Identify which cell holds the provided text, then report its [X, Y] central coordinate. 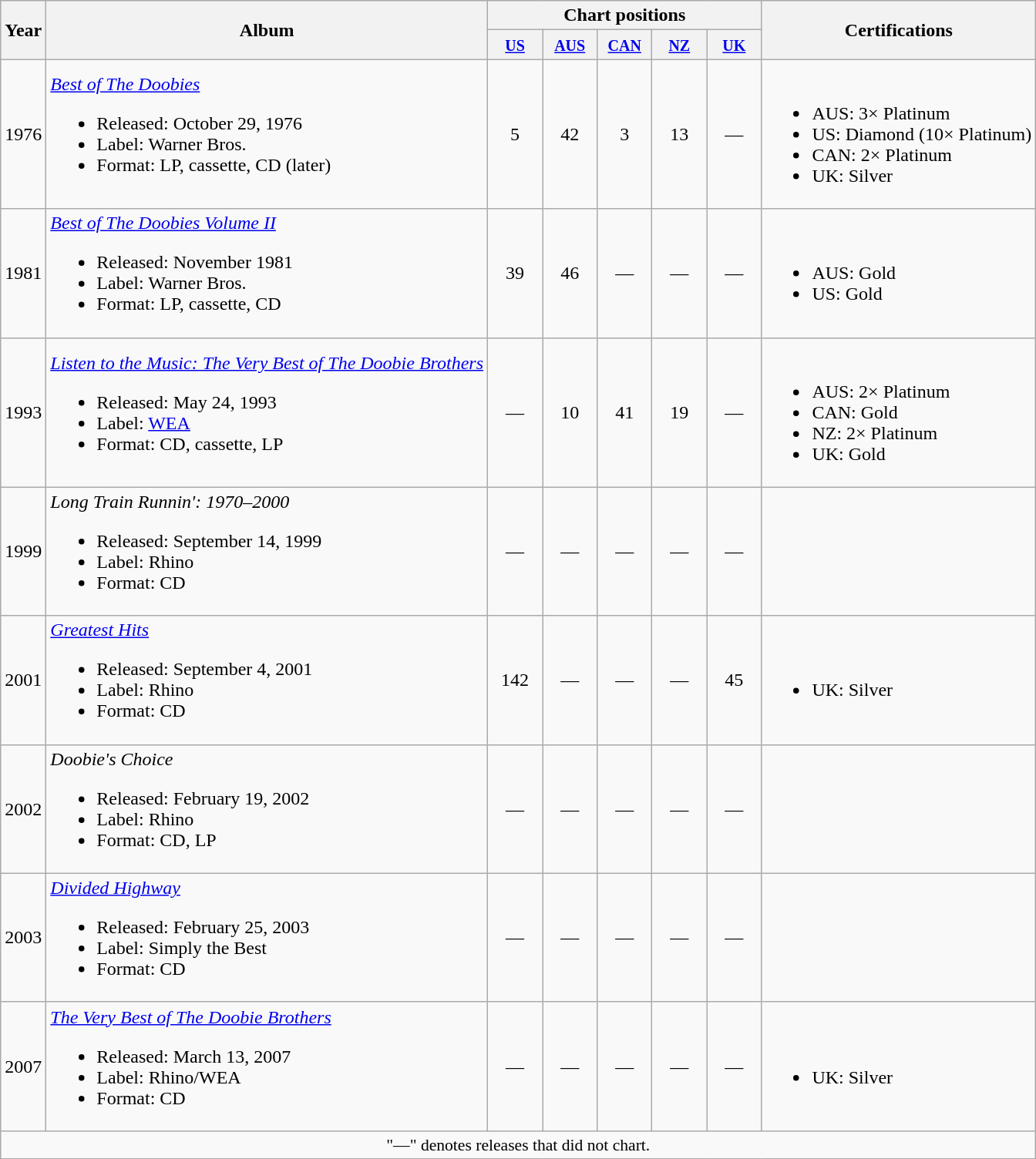
Greatest HitsReleased: September 4, 2001Label: RhinoFormat: CD [267, 680]
19 [680, 412]
The Very Best of The Doobie BrothersReleased: March 13, 2007Label: Rhino/WEAFormat: CD [267, 1067]
CAN [624, 45]
2001 [23, 680]
Doobie's ChoiceReleased: February 19, 2002Label: RhinoFormat: CD, LP [267, 809]
AUS: 2× PlatinumCAN: GoldNZ: 2× PlatinumUK: Gold [899, 412]
142 [515, 680]
AUS: 3× PlatinumUS: Diamond (10× Platinum)CAN: 2× PlatinumUK: Silver [899, 134]
Long Train Runnin': 1970–2000Released: September 14, 1999Label: RhinoFormat: CD [267, 552]
10 [570, 412]
US [515, 45]
Divided HighwayReleased: February 25, 2003Label: Simply the BestFormat: CD [267, 937]
NZ [680, 45]
41 [624, 412]
"—" denotes releases that did not chart. [518, 1144]
Certifications [899, 30]
39 [515, 273]
42 [570, 134]
2007 [23, 1067]
1976 [23, 134]
45 [734, 680]
1981 [23, 273]
5 [515, 134]
Listen to the Music: The Very Best of The Doobie BrothersReleased: May 24, 1993Label: WEAFormat: CD, cassette, LP [267, 412]
Best of The Doobies Volume IIReleased: November 1981Label: Warner Bros.Format: LP, cassette, CD [267, 273]
1993 [23, 412]
Year [23, 30]
Chart positions [624, 15]
UK [734, 45]
2003 [23, 937]
AUS [570, 45]
Album [267, 30]
1999 [23, 552]
Best of The DoobiesReleased: October 29, 1976Label: Warner Bros.Format: LP, cassette, CD (later) [267, 134]
46 [570, 273]
2002 [23, 809]
3 [624, 134]
13 [680, 134]
AUS: GoldUS: Gold [899, 273]
